Pinpoint the cell where the given text exists, returning its [X, Y] midpoint coordinate. 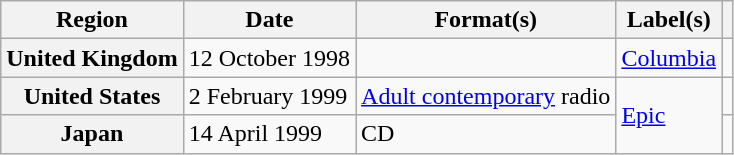
United States [92, 96]
CD [486, 134]
Adult contemporary radio [486, 96]
United Kingdom [92, 58]
Date [269, 20]
Columbia [669, 58]
Format(s) [486, 20]
Label(s) [669, 20]
14 April 1999 [269, 134]
Region [92, 20]
12 October 1998 [269, 58]
Japan [92, 134]
2 February 1999 [269, 96]
Epic [669, 115]
